Determine the [x, y] coordinate at the center of the cell enclosing the given text.  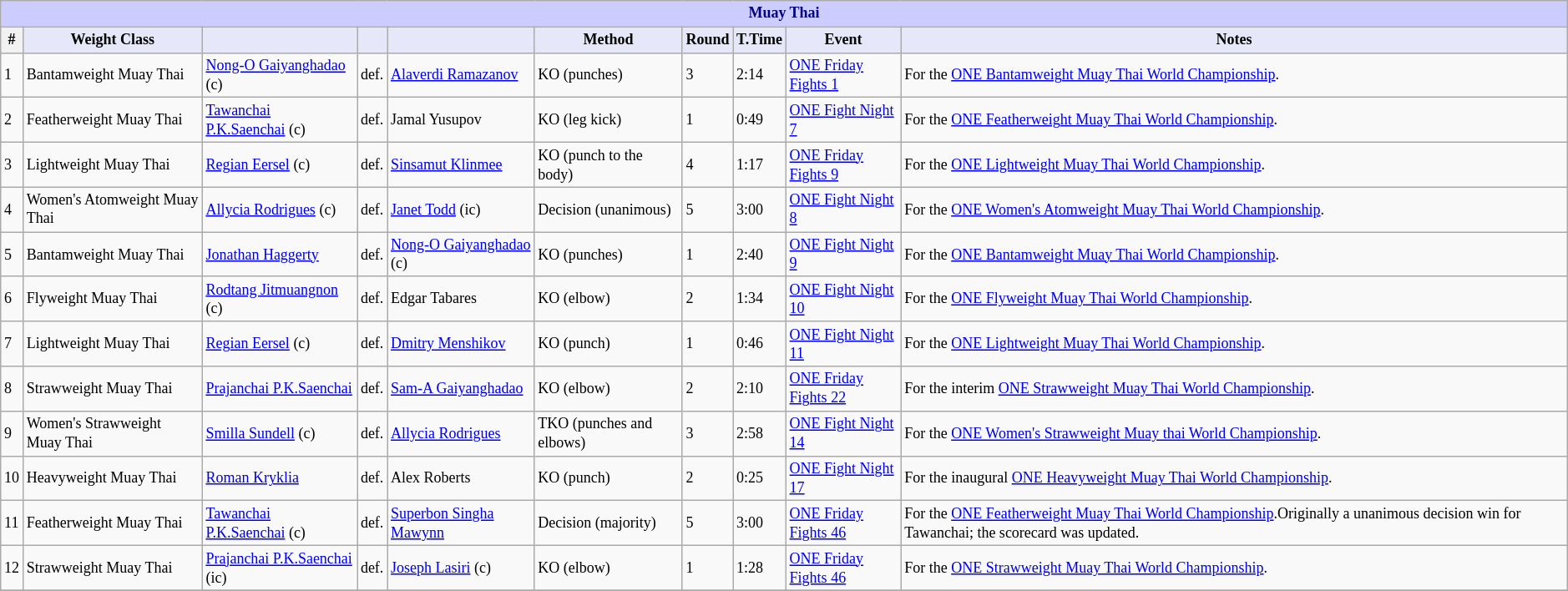
ONE Friday Fights 1 [843, 75]
For the ONE Women's Atomweight Muay Thai World Championship. [1234, 210]
1:28 [760, 568]
Weight Class [112, 40]
ONE Fight Night 7 [843, 120]
Prajanchai P.K.Saenchai [279, 389]
Flyweight Muay Thai [112, 299]
2:10 [760, 389]
Method [608, 40]
Jamal Yusupov [461, 120]
Allycia Rodrigues [461, 433]
Muay Thai [784, 13]
For the ONE Featherweight Muay Thai World Championship. [1234, 120]
9 [12, 433]
For the ONE Featherweight Muay Thai World Championship.Originally a unanimous decision win for Tawanchai; the scorecard was updated. [1234, 523]
ONE Friday Fights 9 [843, 164]
2:40 [760, 255]
ONE Fight Night 11 [843, 344]
2:14 [760, 75]
ONE Fight Night 9 [843, 255]
Joseph Lasiri (c) [461, 568]
12 [12, 568]
For the ONE Women's Strawweight Muay thai World Championship. [1234, 433]
Sam-A Gaiyanghadao [461, 389]
Heavyweight Muay Thai [112, 478]
Alex Roberts [461, 478]
Notes [1234, 40]
Janet Todd (ic) [461, 210]
1:34 [760, 299]
For the ONE Flyweight Muay Thai World Championship. [1234, 299]
ONE Fight Night 17 [843, 478]
Alaverdi Ramazanov [461, 75]
0:25 [760, 478]
Roman Kryklia [279, 478]
Allycia Rodrigues (c) [279, 210]
1:17 [760, 164]
For the inaugural ONE Heavyweight Muay Thai World Championship. [1234, 478]
For the ONE Strawweight Muay Thai World Championship. [1234, 568]
0:49 [760, 120]
ONE Friday Fights 22 [843, 389]
TKO (punches and elbows) [608, 433]
Decision (majority) [608, 523]
7 [12, 344]
Women's Atomweight Muay Thai [112, 210]
Superbon Singha Mawynn [461, 523]
T.Time [760, 40]
Rodtang Jitmuangnon (c) [279, 299]
ONE Fight Night 10 [843, 299]
Sinsamut Klinmee [461, 164]
8 [12, 389]
2:58 [760, 433]
Smilla Sundell (c) [279, 433]
Edgar Tabares [461, 299]
6 [12, 299]
Women's Strawweight Muay Thai [112, 433]
Round [708, 40]
KO (leg kick) [608, 120]
ONE Fight Night 14 [843, 433]
Dmitry Menshikov [461, 344]
11 [12, 523]
10 [12, 478]
Prajanchai P.K.Saenchai (ic) [279, 568]
Event [843, 40]
ONE Fight Night 8 [843, 210]
KO (punch to the body) [608, 164]
0:46 [760, 344]
For the interim ONE Strawweight Muay Thai World Championship. [1234, 389]
# [12, 40]
Decision (unanimous) [608, 210]
Jonathan Haggerty [279, 255]
